Extract the (x, y) coordinate from the center of the cell holding the provided text.  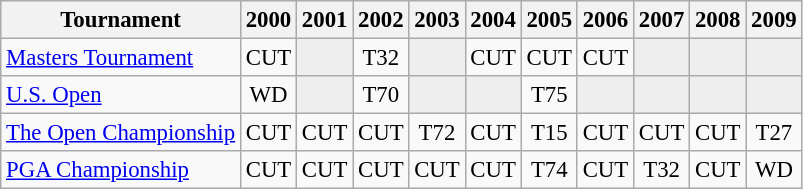
Masters Tournament (121, 58)
T27 (774, 133)
2009 (774, 20)
2000 (268, 20)
The Open Championship (121, 133)
2007 (661, 20)
T15 (549, 133)
2008 (718, 20)
T75 (549, 95)
T74 (549, 170)
2006 (605, 20)
PGA Championship (121, 170)
Tournament (121, 20)
2004 (493, 20)
2002 (381, 20)
2003 (437, 20)
2005 (549, 20)
T72 (437, 133)
2001 (325, 20)
T70 (381, 95)
U.S. Open (121, 95)
